Return the (x, y) coordinate for the center point of the cell that contains the specified text.  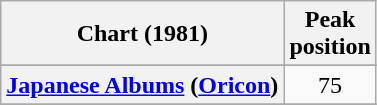
Japanese Albums (Oricon) (142, 85)
Chart (1981) (142, 34)
75 (330, 85)
Peakposition (330, 34)
